Capture the cell that displays the provided text and extract its [x, y] central coordinate. 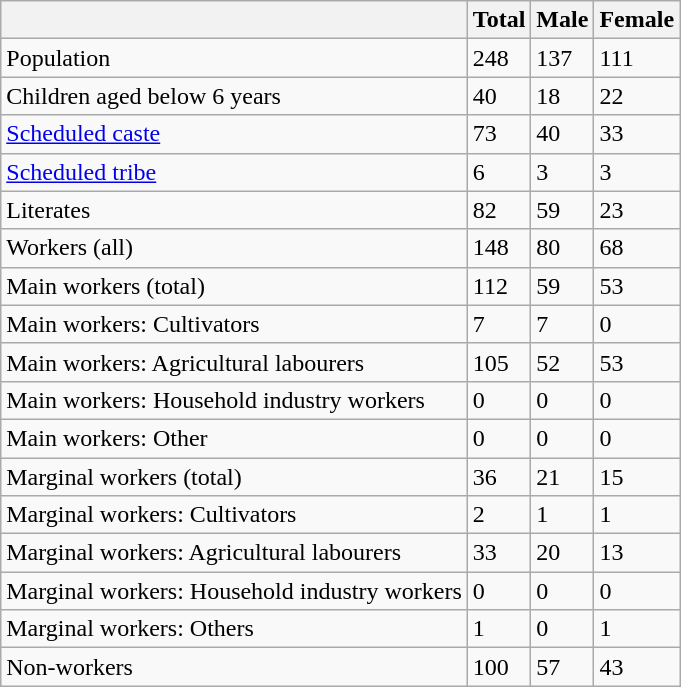
Population [234, 58]
73 [499, 134]
Marginal workers: Cultivators [234, 515]
23 [637, 210]
111 [637, 58]
Female [637, 20]
Children aged below 6 years [234, 96]
82 [499, 210]
Marginal workers (total) [234, 477]
Workers (all) [234, 248]
248 [499, 58]
36 [499, 477]
Scheduled tribe [234, 172]
Total [499, 20]
Non-workers [234, 667]
18 [562, 96]
105 [499, 362]
22 [637, 96]
Main workers: Agricultural labourers [234, 362]
100 [499, 667]
Main workers: Cultivators [234, 324]
Scheduled caste [234, 134]
21 [562, 477]
Main workers: Other [234, 438]
Main workers: Household industry workers [234, 400]
Main workers (total) [234, 286]
137 [562, 58]
80 [562, 248]
15 [637, 477]
148 [499, 248]
43 [637, 667]
57 [562, 667]
Marginal workers: Household industry workers [234, 591]
20 [562, 553]
68 [637, 248]
Marginal workers: Agricultural labourers [234, 553]
52 [562, 362]
Literates [234, 210]
6 [499, 172]
Male [562, 20]
2 [499, 515]
Marginal workers: Others [234, 629]
112 [499, 286]
13 [637, 553]
